Return the [x, y] coordinate for the center point of the cell that contains the specified text.  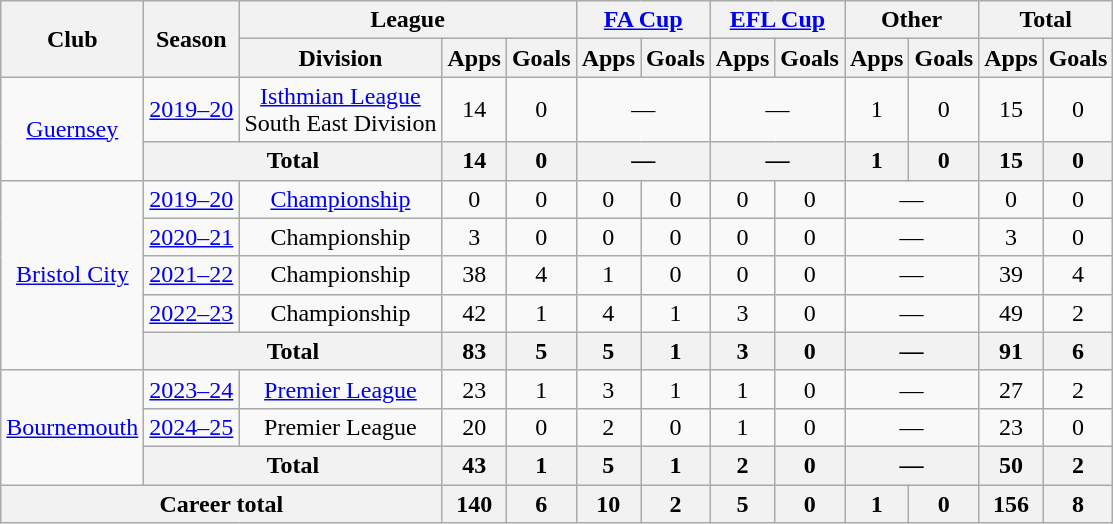
2022–23 [192, 313]
Career total [222, 503]
49 [1011, 313]
FA Cup [643, 20]
38 [474, 275]
2020–21 [192, 237]
50 [1011, 465]
League [408, 20]
Guernsey [72, 128]
140 [474, 503]
91 [1011, 351]
EFL Cup [777, 20]
Season [192, 39]
Isthmian LeagueSouth East Division [340, 110]
20 [474, 427]
10 [608, 503]
39 [1011, 275]
42 [474, 313]
2021–22 [192, 275]
83 [474, 351]
8 [1078, 503]
Club [72, 39]
43 [474, 465]
Bournemouth [72, 427]
Bristol City [72, 275]
Other [911, 20]
2024–25 [192, 427]
156 [1011, 503]
2023–24 [192, 389]
Division [340, 58]
27 [1011, 389]
